Pinpoint the cell where the given text exists, returning its [x, y] midpoint coordinate. 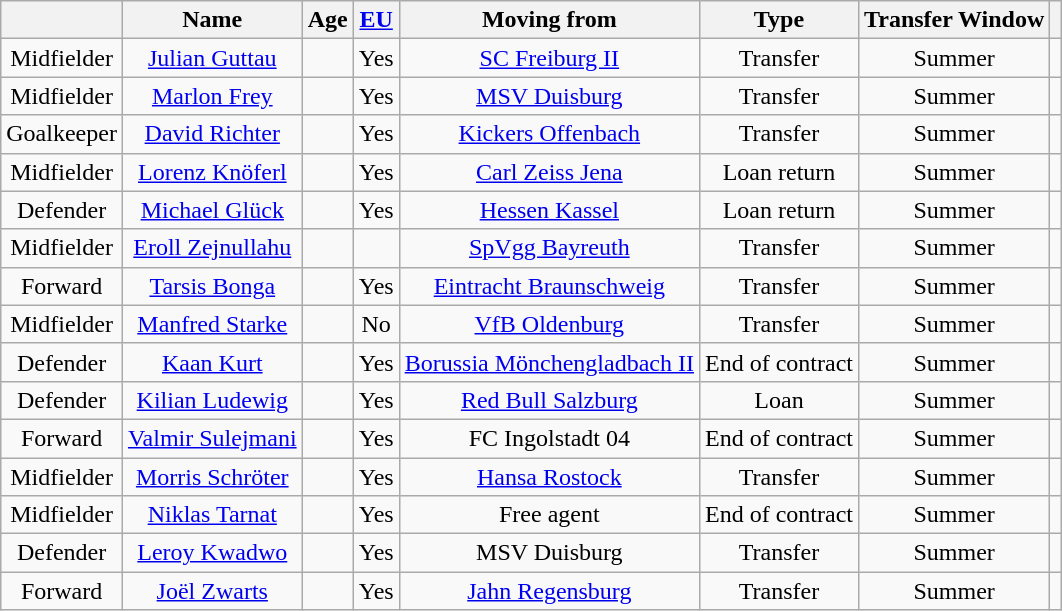
Leroy Kwadwo [212, 553]
SpVgg Bayreuth [549, 248]
Julian Guttau [212, 58]
Loan [778, 400]
Manfred Starke [212, 324]
Transfer Window [954, 20]
Marlon Frey [212, 96]
SC Freiburg II [549, 58]
VfB Oldenburg [549, 324]
Hessen Kassel [549, 210]
No [376, 324]
Red Bull Salzburg [549, 400]
Kickers Offenbach [549, 134]
Kaan Kurt [212, 362]
Age [328, 20]
FC Ingolstadt 04 [549, 438]
Goalkeeper [62, 134]
Morris Schröter [212, 477]
Borussia Mönchengladbach II [549, 362]
Eroll Zejnullahu [212, 248]
Name [212, 20]
EU [376, 20]
Lorenz Knöferl [212, 172]
Joël Zwarts [212, 591]
Eintracht Braunschweig [549, 286]
Kilian Ludewig [212, 400]
Niklas Tarnat [212, 515]
Valmir Sulejmani [212, 438]
Carl Zeiss Jena [549, 172]
Free agent [549, 515]
Type [778, 20]
Moving from [549, 20]
Tarsis Bonga [212, 286]
Jahn Regensburg [549, 591]
David Richter [212, 134]
Hansa Rostock [549, 477]
Michael Glück [212, 210]
